Search for the cell housing the specified text and yield its [X, Y] center coordinate. 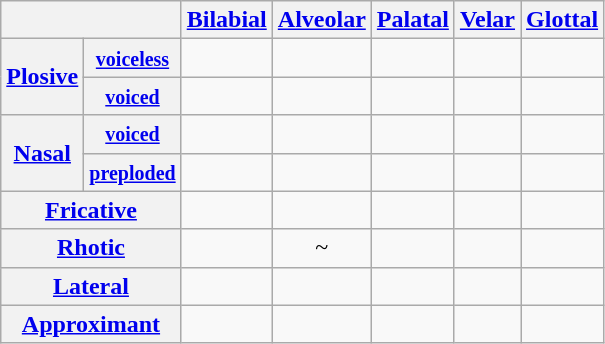
~ [322, 248]
Nasal [42, 153]
Plosive [42, 77]
Approximant [91, 324]
Lateral [91, 286]
voiceless [132, 58]
Velar [487, 20]
Glottal [562, 20]
Alveolar [322, 20]
Bilabial [226, 20]
Rhotic [91, 248]
Palatal [412, 20]
Fricative [91, 210]
preploded [132, 172]
